Find where the given text appears and provide that cell's center as [x, y] coordinate. 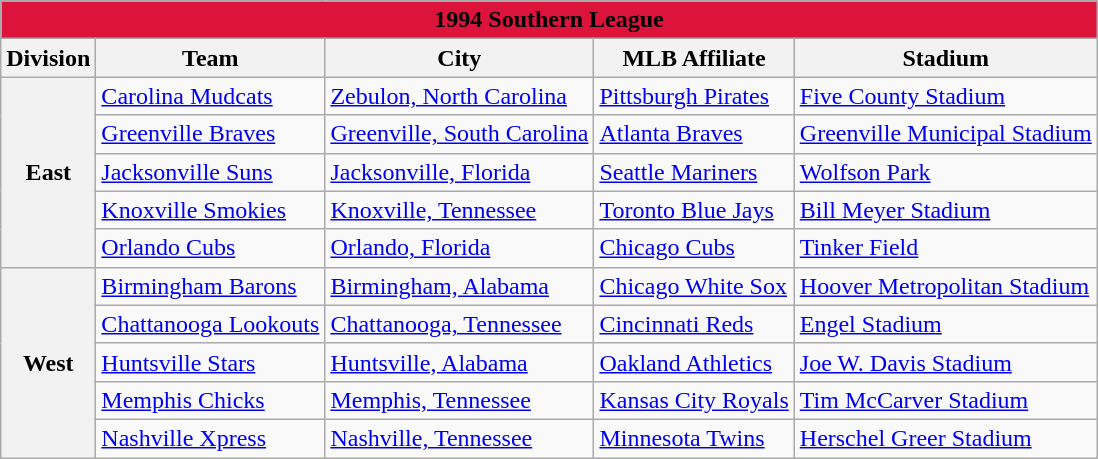
Nashville, Tennessee [460, 438]
Chattanooga, Tennessee [460, 324]
Atlanta Braves [694, 134]
Five County Stadium [946, 96]
Orlando, Florida [460, 248]
Knoxville Smokies [210, 210]
Greenville Braves [210, 134]
Carolina Mudcats [210, 96]
Team [210, 58]
Division [48, 58]
Greenville, South Carolina [460, 134]
Birmingham Barons [210, 286]
Oakland Athletics [694, 362]
Greenville Municipal Stadium [946, 134]
Memphis Chicks [210, 400]
Tim McCarver Stadium [946, 400]
Stadium [946, 58]
Jacksonville Suns [210, 172]
West [48, 362]
Toronto Blue Jays [694, 210]
Herschel Greer Stadium [946, 438]
Zebulon, North Carolina [460, 96]
1994 Southern League [550, 20]
Jacksonville, Florida [460, 172]
Bill Meyer Stadium [946, 210]
Minnesota Twins [694, 438]
Huntsville, Alabama [460, 362]
Seattle Mariners [694, 172]
Tinker Field [946, 248]
Cincinnati Reds [694, 324]
Hoover Metropolitan Stadium [946, 286]
Chattanooga Lookouts [210, 324]
Knoxville, Tennessee [460, 210]
East [48, 172]
City [460, 58]
Memphis, Tennessee [460, 400]
Chicago White Sox [694, 286]
Pittsburgh Pirates [694, 96]
Birmingham, Alabama [460, 286]
Engel Stadium [946, 324]
MLB Affiliate [694, 58]
Chicago Cubs [694, 248]
Joe W. Davis Stadium [946, 362]
Nashville Xpress [210, 438]
Wolfson Park [946, 172]
Orlando Cubs [210, 248]
Kansas City Royals [694, 400]
Huntsville Stars [210, 362]
